For the text-containing cell, return its midpoint in (x, y) coordinate format. 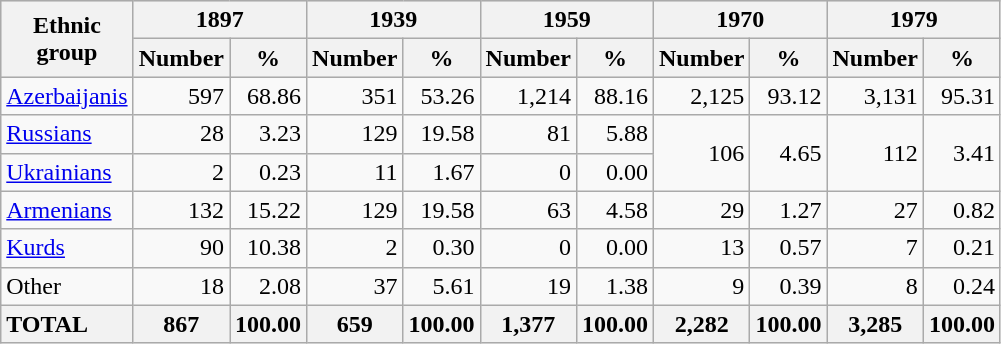
13 (701, 248)
93.12 (788, 96)
0.39 (788, 286)
10.38 (268, 248)
9 (701, 286)
2,125 (701, 96)
88.16 (614, 96)
19 (528, 286)
3,285 (875, 324)
TOTAL (67, 324)
351 (355, 96)
0.30 (442, 248)
4.65 (788, 153)
1939 (394, 20)
5.61 (442, 286)
3,131 (875, 96)
1970 (740, 20)
867 (181, 324)
3.23 (268, 134)
63 (528, 210)
3.41 (962, 153)
5.88 (614, 134)
Ethnicgroup (67, 39)
1897 (220, 20)
0.23 (268, 172)
1979 (914, 20)
0.82 (962, 210)
1.67 (442, 172)
18 (181, 286)
81 (528, 134)
0.21 (962, 248)
0.57 (788, 248)
0.24 (962, 286)
Azerbaijanis (67, 96)
28 (181, 134)
8 (875, 286)
90 (181, 248)
Armenians (67, 210)
112 (875, 153)
Kurds (67, 248)
2.08 (268, 286)
68.86 (268, 96)
4.58 (614, 210)
Ukrainians (67, 172)
Other (67, 286)
11 (355, 172)
53.26 (442, 96)
106 (701, 153)
29 (701, 210)
Russians (67, 134)
132 (181, 210)
1,214 (528, 96)
15.22 (268, 210)
1.27 (788, 210)
1,377 (528, 324)
27 (875, 210)
1959 (566, 20)
7 (875, 248)
659 (355, 324)
2,282 (701, 324)
1.38 (614, 286)
37 (355, 286)
597 (181, 96)
95.31 (962, 96)
